For the text-containing cell, return its midpoint in [X, Y] coordinate format. 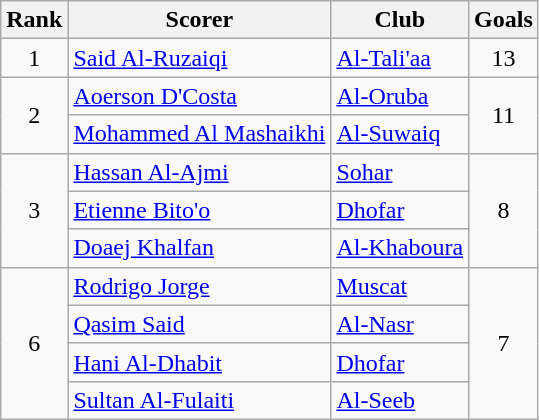
Hani Al-Dhabit [200, 362]
11 [504, 115]
Goals [504, 20]
Al-Tali'aa [400, 58]
3 [34, 210]
6 [34, 343]
Muscat [400, 286]
Rank [34, 20]
8 [504, 210]
Aoerson D'Costa [200, 96]
Sohar [400, 172]
Al-Seeb [400, 400]
Said Al-Ruzaiqi [200, 58]
Al-Oruba [400, 96]
Qasim Said [200, 324]
Etienne Bito'o [200, 210]
1 [34, 58]
Al-Suwaiq [400, 134]
Sultan Al-Fulaiti [200, 400]
Al-Khaboura [400, 248]
13 [504, 58]
Rodrigo Jorge [200, 286]
7 [504, 343]
Al-Nasr [400, 324]
Club [400, 20]
Doaej Khalfan [200, 248]
Scorer [200, 20]
2 [34, 115]
Hassan Al-Ajmi [200, 172]
Mohammed Al Mashaikhi [200, 134]
